Locate the cell with the specified text and output its (x, y) center coordinate. 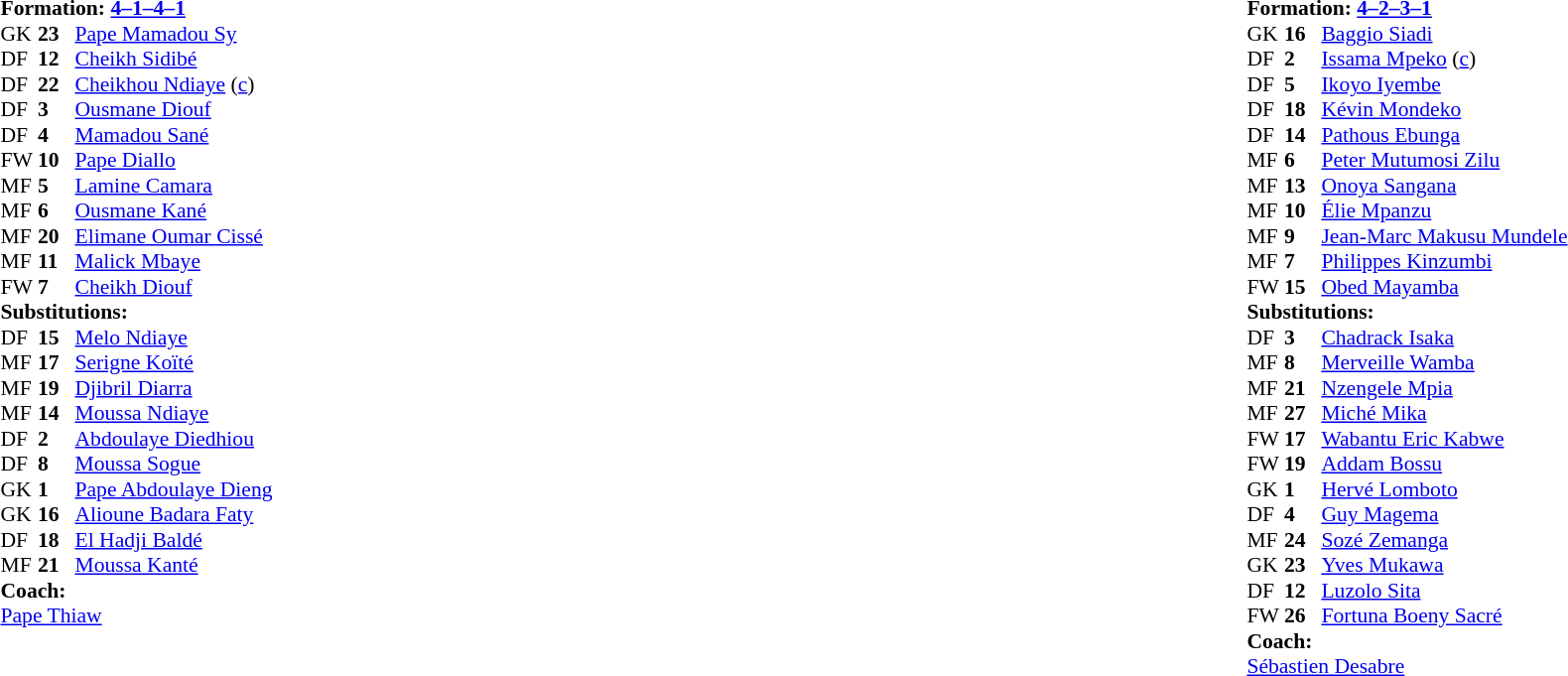
Obed Mayamba (1444, 287)
Moussa Sogue (175, 464)
Issama Mpeko (c) (1444, 59)
Élie Mpanzu (1444, 211)
Alioune Badara Faty (175, 515)
Guy Magema (1444, 515)
Cheikhou Ndiaye (c) (175, 84)
Elimane Oumar Cissé (175, 236)
Fortuna Boeny Sacré (1444, 616)
Chadrack Isaka (1444, 338)
Serigne Koïté (175, 362)
Moussa Kanté (175, 565)
Merveille Wamba (1444, 362)
9 (1303, 236)
27 (1303, 414)
Cheikh Sidibé (175, 59)
Malick Mbaye (175, 261)
Nzengele Mpia (1444, 388)
26 (1303, 616)
Philippes Kinzumbi (1444, 261)
13 (1303, 186)
Lamine Camara (175, 186)
Ousmane Kané (175, 211)
Ousmane Diouf (175, 110)
Jean-Marc Makusu Mundele (1444, 236)
El Hadji Baldé (175, 540)
22 (57, 84)
11 (57, 261)
Ikoyo Iyembe (1444, 84)
Yves Mukawa (1444, 565)
Pathous Ebunga (1444, 135)
Mamadou Sané (175, 135)
20 (57, 236)
Pape Mamadou Sy (175, 34)
Wabantu Eric Kabwe (1444, 439)
Kévin Mondeko (1444, 110)
Luzolo Sita (1444, 591)
Pape Abdoulaye Dieng (175, 489)
Hervé Lomboto (1444, 489)
Moussa Ndiaye (175, 414)
Pape Thiaw (136, 616)
24 (1303, 540)
Cheikh Diouf (175, 287)
Sozé Zemanga (1444, 540)
Pape Diallo (175, 160)
Abdoulaye Diedhiou (175, 439)
Miché Mika (1444, 414)
Addam Bossu (1444, 464)
Melo Ndiaye (175, 338)
Baggio Siadi (1444, 34)
Djibril Diarra (175, 388)
Peter Mutumosi Zilu (1444, 160)
Onoya Sangana (1444, 186)
